Locate the cell with the specified text and output its (X, Y) center coordinate. 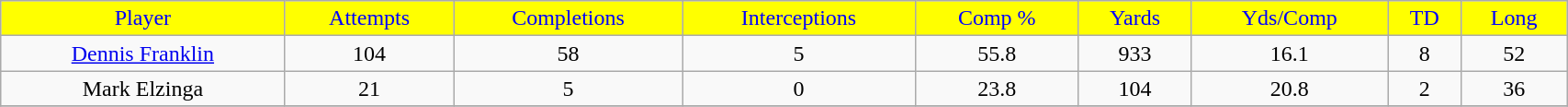
Attempts (369, 18)
20.8 (1290, 89)
2 (1425, 89)
8 (1425, 53)
52 (1514, 53)
0 (799, 89)
Completions (568, 18)
Player (143, 18)
Comp % (997, 18)
Yards (1135, 18)
Yds/Comp (1290, 18)
58 (568, 53)
Dennis Franklin (143, 53)
21 (369, 89)
55.8 (997, 53)
Interceptions (799, 18)
Mark Elzinga (143, 89)
Long (1514, 18)
23.8 (997, 89)
933 (1135, 53)
TD (1425, 18)
16.1 (1290, 53)
36 (1514, 89)
